Detect which cell encompasses the target text, then output its (X, Y) center coordinate. 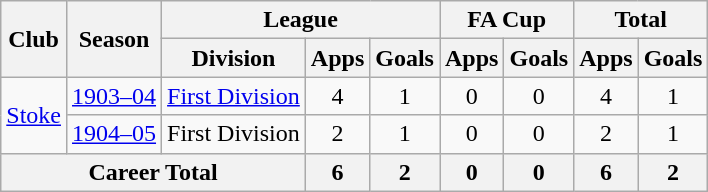
League (301, 20)
Division (234, 58)
Career Total (154, 172)
1904–05 (114, 134)
Season (114, 39)
Club (34, 39)
Total (641, 20)
FA Cup (507, 20)
1903–04 (114, 96)
Stoke (34, 115)
